Identify which cell holds the provided text, then report its (X, Y) central coordinate. 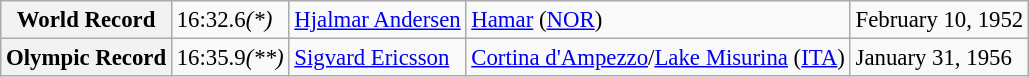
Olympic Record (86, 58)
Sigvard Ericsson (378, 58)
February 10, 1952 (939, 20)
16:35.9(**) (230, 58)
World Record (86, 20)
Hjalmar Andersen (378, 20)
Hamar (NOR) (658, 20)
January 31, 1956 (939, 58)
16:32.6(*) (230, 20)
Cortina d'Ampezzo/Lake Misurina (ITA) (658, 58)
